Provide the (X, Y) coordinate of the cell's center where the given text is located.  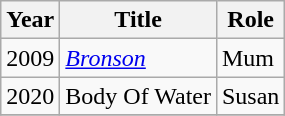
2009 (30, 58)
Title (138, 20)
Role (250, 20)
Body Of Water (138, 96)
Bronson (138, 58)
Mum (250, 58)
Susan (250, 96)
Year (30, 20)
2020 (30, 96)
